From the cell containing the given text, extract its center point as [x, y] coordinate. 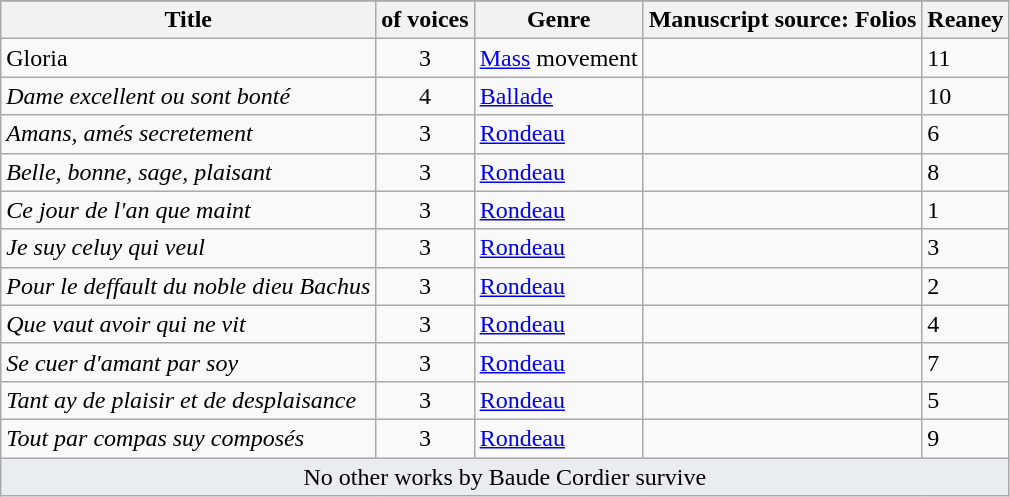
8 [966, 172]
Reaney [966, 20]
Ce jour de l'an que maint [188, 210]
Tant ay de plaisir et de desplaisance [188, 400]
Belle, bonne, sage, plaisant [188, 172]
No other works by Baude Cordier survive [505, 477]
5 [966, 400]
Que vaut avoir qui ne vit [188, 324]
7 [966, 362]
10 [966, 96]
9 [966, 438]
Dame excellent ou sont bonté [188, 96]
of voices [425, 20]
Ballade [558, 96]
Mass movement [558, 58]
Amans, amés secretement [188, 134]
Manuscript source: Folios [782, 20]
Title [188, 20]
Tout par compas suy composés [188, 438]
Pour le deffault du noble dieu Bachus [188, 286]
Je suy celuy qui veul [188, 248]
2 [966, 286]
6 [966, 134]
Genre [558, 20]
1 [966, 210]
11 [966, 58]
Gloria [188, 58]
Se cuer d'amant par soy [188, 362]
